Search for the cell housing the specified text and yield its (X, Y) center coordinate. 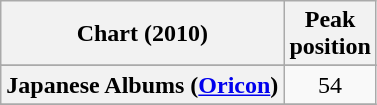
Japanese Albums (Oricon) (142, 85)
Peakposition (330, 34)
54 (330, 85)
Chart (2010) (142, 34)
